Detect which cell encompasses the target text, then output its (x, y) center coordinate. 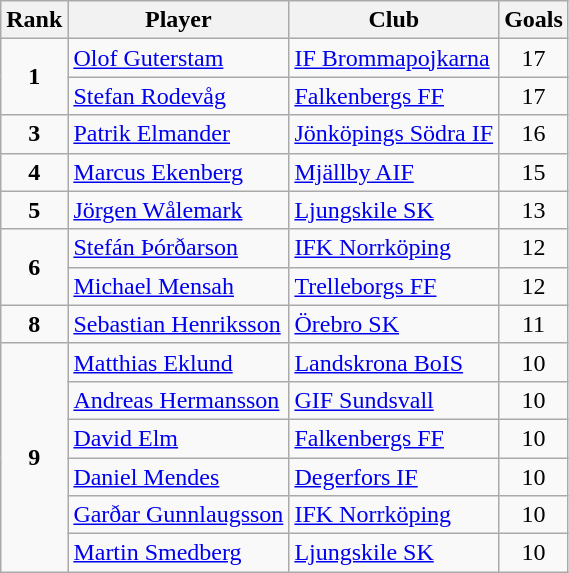
Andreas Hermansson (178, 400)
GIF Sundsvall (394, 400)
9 (34, 457)
Goals (534, 20)
Stefán Þórðarson (178, 248)
Olof Guterstam (178, 58)
1 (34, 77)
IF Brommapojkarna (394, 58)
Trelleborgs FF (394, 286)
5 (34, 210)
Martin Smedberg (178, 553)
Michael Mensah (178, 286)
Degerfors IF (394, 477)
David Elm (178, 438)
11 (534, 324)
15 (534, 172)
Rank (34, 20)
8 (34, 324)
Jörgen Wålemark (178, 210)
Sebastian Henriksson (178, 324)
Mjällby AIF (394, 172)
Örebro SK (394, 324)
Club (394, 20)
Garðar Gunnlaugsson (178, 515)
Marcus Ekenberg (178, 172)
6 (34, 267)
3 (34, 134)
Jönköpings Södra IF (394, 134)
Landskrona BoIS (394, 362)
Stefan Rodevåg (178, 96)
16 (534, 134)
Matthias Eklund (178, 362)
Player (178, 20)
Daniel Mendes (178, 477)
13 (534, 210)
Patrik Elmander (178, 134)
4 (34, 172)
